Provide the [x, y] coordinate of the cell's center where the given text is located.  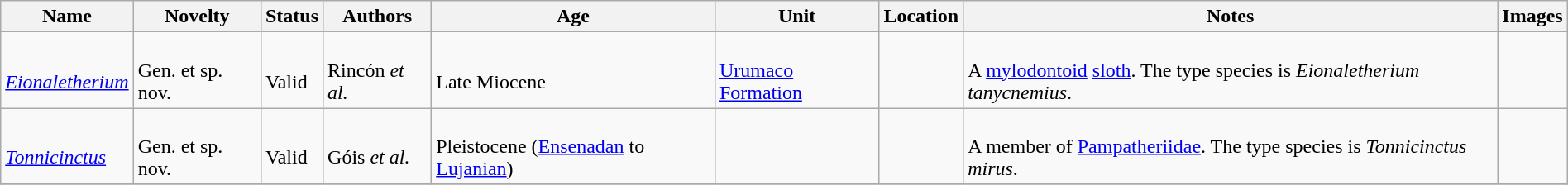
Góis et al. [377, 146]
Images [1532, 17]
Novelty [197, 17]
Location [921, 17]
Pleistocene (Ensenadan to Lujanian) [574, 146]
Age [574, 17]
Tonnicinctus [67, 146]
Status [291, 17]
Unit [797, 17]
Rincón et al. [377, 70]
A member of Pampatheriidae. The type species is Tonnicinctus mirus. [1231, 146]
Notes [1231, 17]
Eionaletherium [67, 70]
A mylodontoid sloth. The type species is Eionaletherium tanycnemius. [1231, 70]
Late Miocene [574, 70]
Urumaco Formation [797, 70]
Name [67, 17]
Authors [377, 17]
